Determine the [X, Y] coordinate at the center of the cell enclosing the given text.  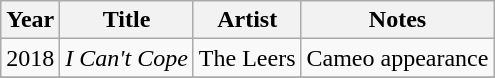
2018 [30, 58]
I Can't Cope [127, 58]
Artist [247, 20]
Title [127, 20]
The Leers [247, 58]
Cameo appearance [398, 58]
Notes [398, 20]
Year [30, 20]
